Detect which cell encompasses the target text, then output its (X, Y) center coordinate. 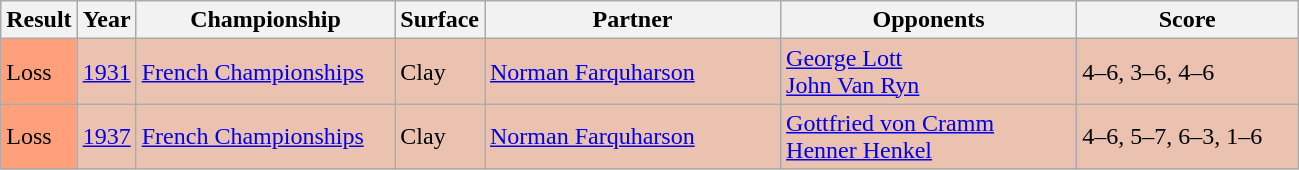
Score (1188, 20)
Championship (266, 20)
1937 (106, 136)
1931 (106, 72)
4–6, 3–6, 4–6 (1188, 72)
4–6, 5–7, 6–3, 1–6 (1188, 136)
Partner (632, 20)
George Lott John Van Ryn (929, 72)
Opponents (929, 20)
Result (39, 20)
Year (106, 20)
Gottfried von Cramm Henner Henkel (929, 136)
Surface (440, 20)
